Search for the cell housing the specified text and yield its (x, y) center coordinate. 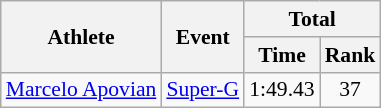
Event (202, 36)
Athlete (82, 36)
1:49.43 (282, 90)
Time (282, 55)
Total (312, 19)
Rank (350, 55)
Super-G (202, 90)
37 (350, 90)
Marcelo Apovian (82, 90)
